Provide the (X, Y) coordinate of the cell's center where the given text is located.  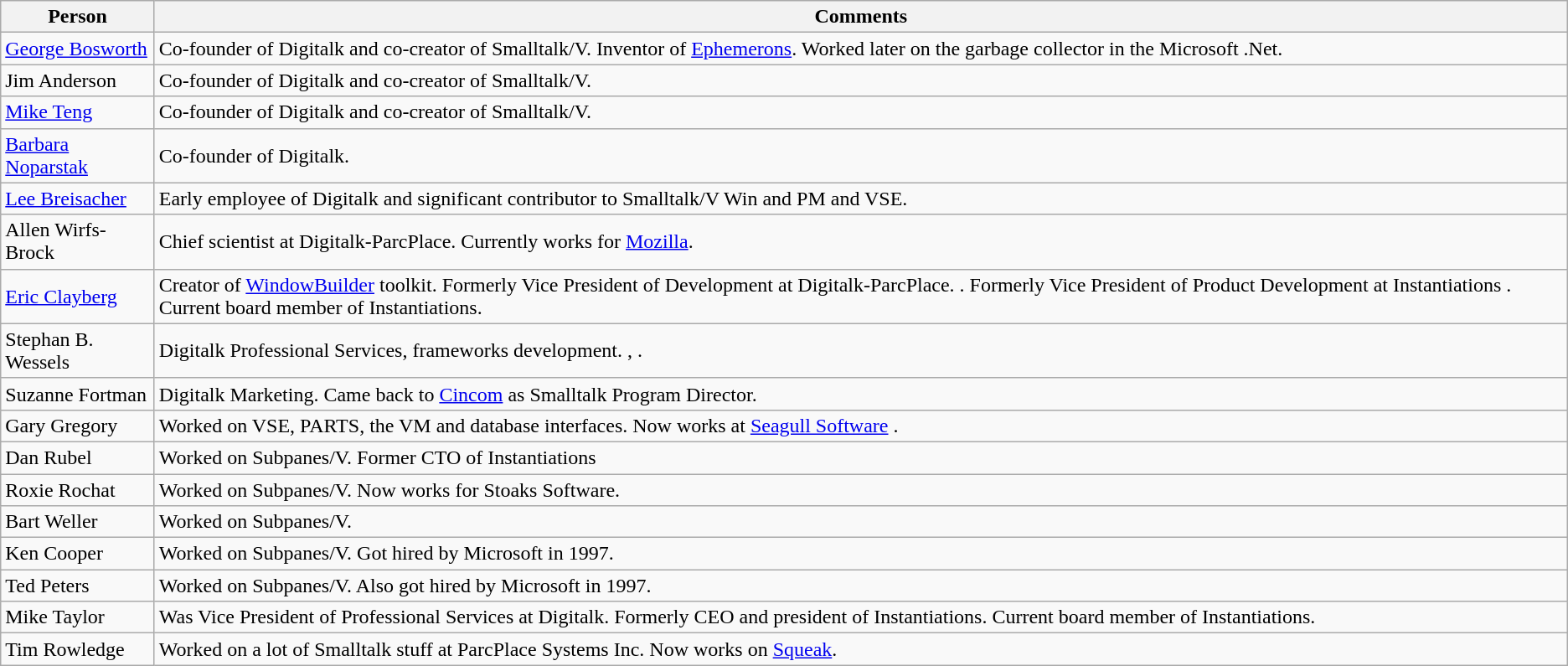
Mike Teng (78, 112)
Ted Peters (78, 586)
Chief scientist at Digitalk-ParcPlace. Currently works for Mozilla. (861, 241)
Jim Anderson (78, 80)
Person (78, 17)
Worked on VSE, PARTS, the VM and database interfaces. Now works at Seagull Software . (861, 426)
Worked on Subpanes/V. Former CTO of Instantiations (861, 457)
Worked on Subpanes/V. Got hired by Microsoft in 1997. (861, 554)
Roxie Rochat (78, 490)
Eric Clayberg (78, 297)
Stephan B. Wessels (78, 350)
Early employee of Digitalk and significant contributor to Smalltalk/V Win and PM and VSE. (861, 199)
Digitalk Marketing. Came back to Cincom as Smalltalk Program Director. (861, 394)
Gary Gregory (78, 426)
Comments (861, 17)
Digitalk Professional Services, frameworks development. , . (861, 350)
Allen Wirfs-Brock (78, 241)
Barbara Noparstak (78, 156)
George Bosworth (78, 49)
Suzanne Fortman (78, 394)
Was Vice President of Professional Services at Digitalk. Formerly CEO and president of Instantiations. Current board member of Instantiations. (861, 617)
Worked on Subpanes/V. Also got hired by Microsoft in 1997. (861, 586)
Co-founder of Digitalk and co-creator of Smalltalk/V. Inventor of Ephemerons. Worked later on the garbage collector in the Microsoft .Net. (861, 49)
Mike Taylor (78, 617)
Dan Rubel (78, 457)
Co-founder of Digitalk. (861, 156)
Worked on Subpanes/V. Now works for Stoaks Software. (861, 490)
Bart Weller (78, 522)
Lee Breisacher (78, 199)
Worked on a lot of Smalltalk stuff at ParcPlace Systems Inc. Now works on Squeak. (861, 649)
Worked on Subpanes/V. (861, 522)
Ken Cooper (78, 554)
Tim Rowledge (78, 649)
